Return [x, y] of the center of cell containing provided text 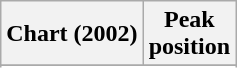
Chart (2002) [72, 34]
Peak position [189, 34]
